For the text-containing cell, return its midpoint in (x, y) coordinate format. 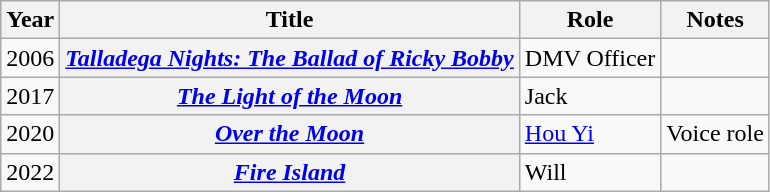
Title (290, 20)
The Light of the Moon (290, 96)
Voice role (716, 134)
2017 (30, 96)
Will (590, 172)
Hou Yi (590, 134)
Notes (716, 20)
Fire Island (290, 172)
Role (590, 20)
DMV Officer (590, 58)
Talladega Nights: The Ballad of Ricky Bobby (290, 58)
2020 (30, 134)
2006 (30, 58)
Year (30, 20)
2022 (30, 172)
Over the Moon (290, 134)
Jack (590, 96)
